Identify which cell holds the provided text, then report its [x, y] central coordinate. 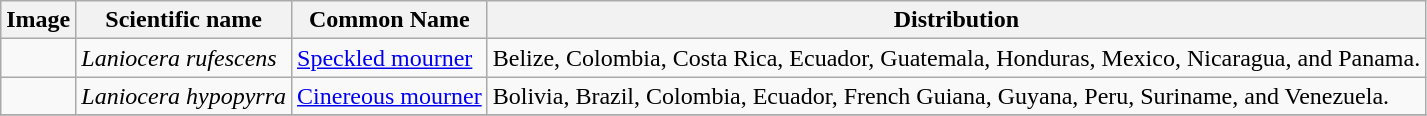
Common Name [390, 20]
Scientific name [184, 20]
Laniocera rufescens [184, 58]
Belize, Colombia, Costa Rica, Ecuador, Guatemala, Honduras, Mexico, Nicaragua, and Panama. [956, 58]
Cinereous mourner [390, 96]
Distribution [956, 20]
Image [38, 20]
Laniocera hypopyrra [184, 96]
Speckled mourner [390, 58]
Bolivia, Brazil, Colombia, Ecuador, French Guiana, Guyana, Peru, Suriname, and Venezuela. [956, 96]
